Locate the cell with the specified text and output its (X, Y) center coordinate. 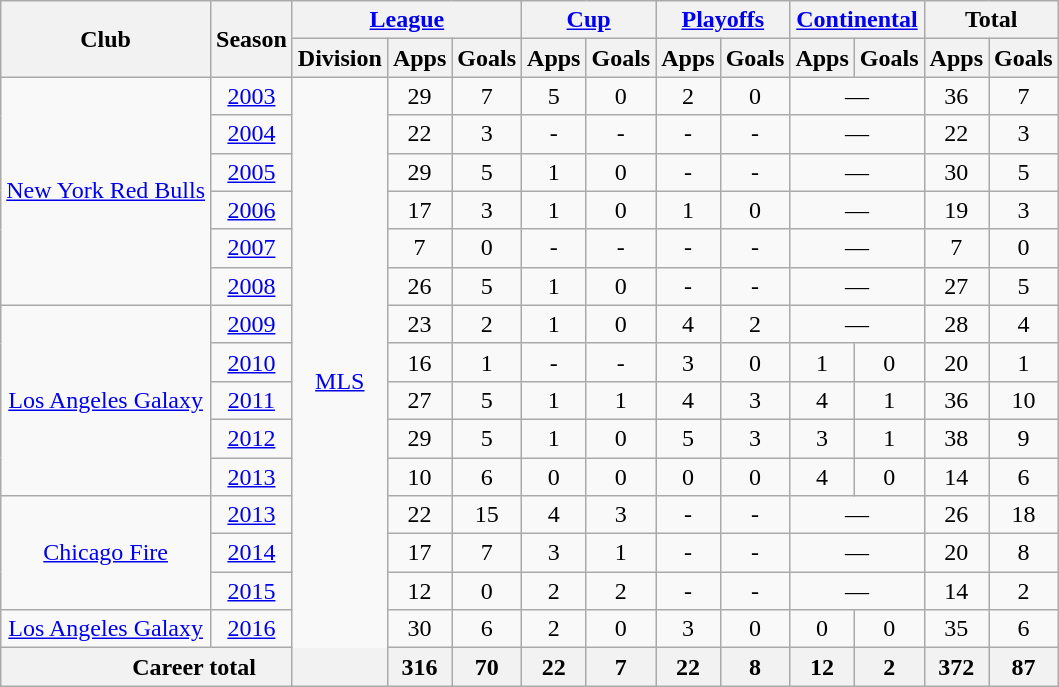
2003 (252, 96)
87 (1023, 667)
League (406, 20)
35 (956, 629)
Total (991, 20)
Season (252, 39)
New York Red Bulls (106, 191)
28 (956, 324)
Division (340, 58)
2012 (252, 438)
372 (956, 667)
38 (956, 438)
Cup (589, 20)
2010 (252, 362)
2014 (252, 553)
Career total (194, 667)
18 (1023, 515)
15 (487, 515)
16 (419, 362)
2015 (252, 591)
2004 (252, 134)
Playoffs (723, 20)
2008 (252, 286)
2005 (252, 172)
Club (106, 39)
2006 (252, 210)
2007 (252, 248)
MLS (340, 382)
2011 (252, 400)
70 (487, 667)
Chicago Fire (106, 553)
316 (419, 667)
19 (956, 210)
2009 (252, 324)
Continental (857, 20)
23 (419, 324)
2016 (252, 629)
9 (1023, 438)
